Determine the (X, Y) coordinate at the center of the cell enclosing the given text.  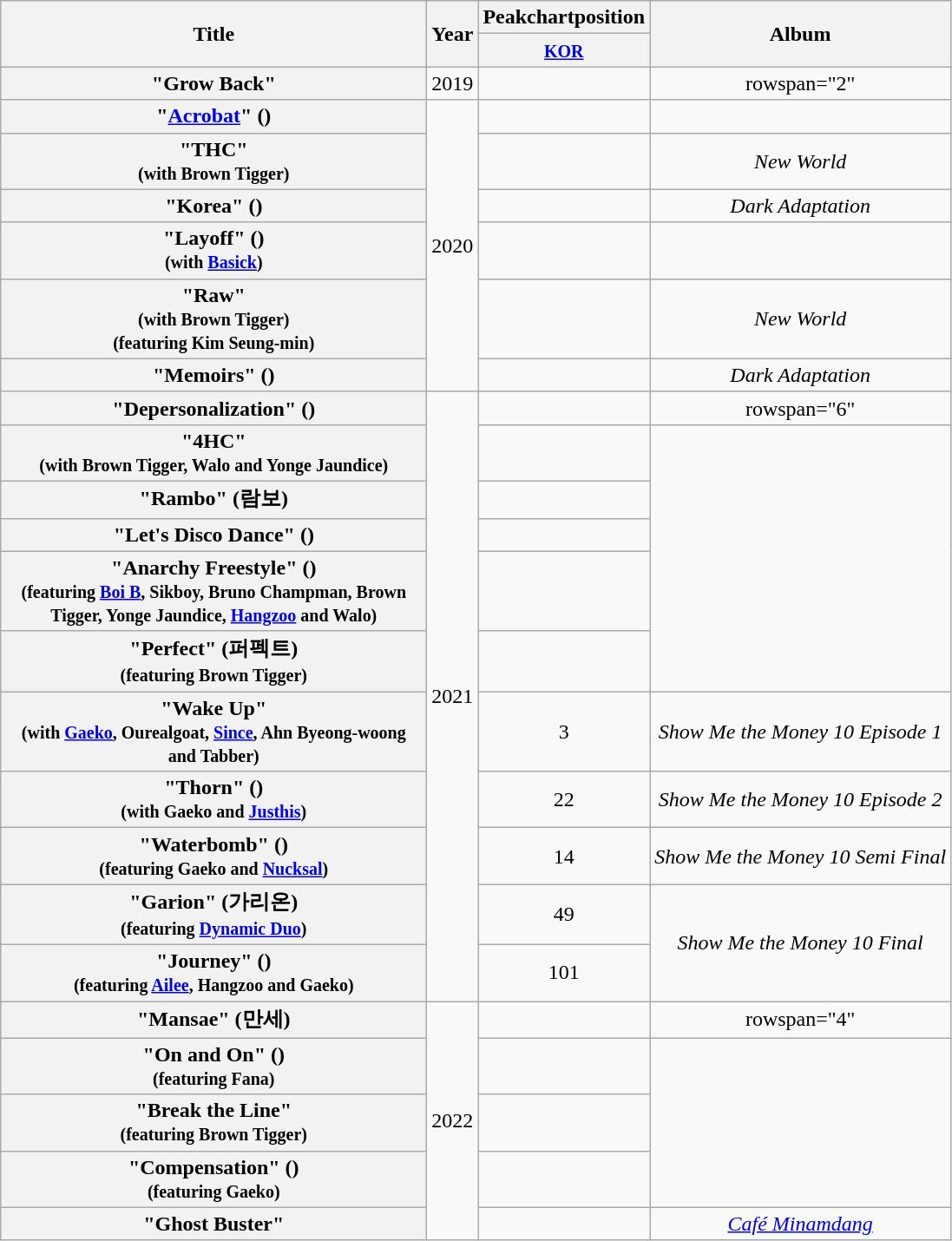
rowspan="2" (800, 83)
KOR (564, 50)
2019 (453, 83)
Year (453, 34)
3 (564, 732)
22 (564, 800)
Show Me the Money 10 Final (800, 942)
14 (564, 856)
Title (213, 34)
"Mansae" (만세) (213, 1021)
"4HC"(with Brown Tigger, Walo and Yonge Jaundice) (213, 453)
"Thorn" ()(with Gaeko and Justhis) (213, 800)
2021 (453, 696)
Album (800, 34)
rowspan="6" (800, 408)
"Compensation" ()(featuring Gaeko) (213, 1179)
"Rambo" (람보) (213, 500)
"Wake Up"(with Gaeko, Ourealgoat, Since, Ahn Byeong-woong and Tabber) (213, 732)
"Break the Line"(featuring Brown Tigger) (213, 1123)
"Depersonalization" () (213, 408)
Show Me the Money 10 Semi Final (800, 856)
"THC"(with Brown Tigger) (213, 161)
"Let's Disco Dance" () (213, 535)
"Ghost Buster" (213, 1224)
2022 (453, 1121)
49 (564, 915)
101 (564, 972)
"Waterbomb" ()(featuring Gaeko and Nucksal) (213, 856)
"Perfect" (퍼펙트)(featuring Brown Tigger) (213, 661)
"Journey" ()(featuring Ailee, Hangzoo and Gaeko) (213, 972)
2020 (453, 246)
"Korea" () (213, 206)
"Garion" (가리온)(featuring Dynamic Duo) (213, 915)
Show Me the Money 10 Episode 2 (800, 800)
Peakchartposition (564, 17)
"Anarchy Freestyle" ()(featuring Boi B, Sikboy, Bruno Champman, Brown Tigger, Yonge Jaundice, Hangzoo and Walo) (213, 591)
rowspan="4" (800, 1021)
"Acrobat" () (213, 116)
"Grow Back" (213, 83)
"Memoirs" () (213, 375)
"Raw"(with Brown Tigger)(featuring Kim Seung-min) (213, 318)
"On and On" ()(featuring Fana) (213, 1066)
"Layoff" ()(with Basick) (213, 250)
Café Minamdang (800, 1224)
Show Me the Money 10 Episode 1 (800, 732)
